From the cell containing the given text, extract its center point as [X, Y] coordinate. 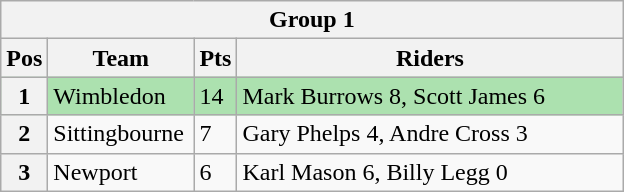
Wimbledon [121, 96]
Team [121, 58]
Mark Burrows 8, Scott James 6 [430, 96]
Pos [24, 58]
Pts [216, 58]
2 [24, 134]
6 [216, 172]
Group 1 [312, 20]
3 [24, 172]
1 [24, 96]
Riders [430, 58]
14 [216, 96]
7 [216, 134]
Newport [121, 172]
Karl Mason 6, Billy Legg 0 [430, 172]
Sittingbourne [121, 134]
Gary Phelps 4, Andre Cross 3 [430, 134]
